Detect which cell encompasses the target text, then output its (X, Y) center coordinate. 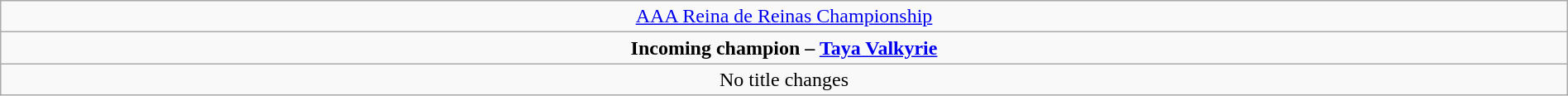
AAA Reina de Reinas Championship (784, 17)
No title changes (784, 79)
Incoming champion – Taya Valkyrie (784, 48)
